Search for the cell housing the specified text and yield its (X, Y) center coordinate. 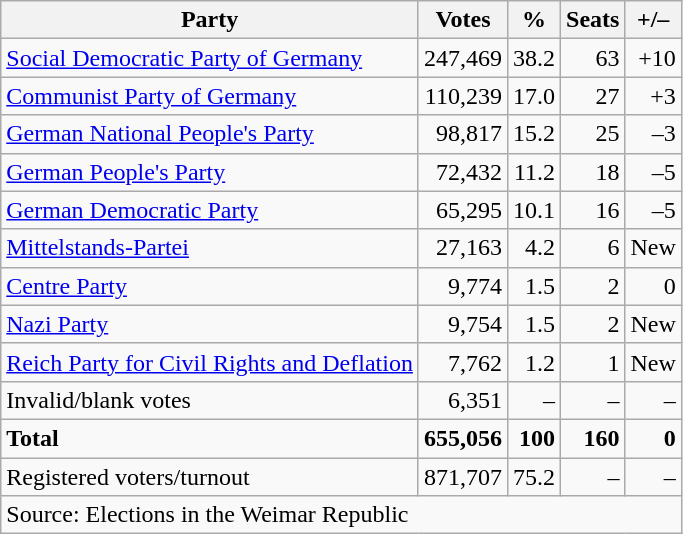
72,432 (462, 172)
Mittelstands-Partei (210, 248)
15.2 (534, 134)
German People's Party (210, 172)
German Democratic Party (210, 210)
4.2 (534, 248)
Seats (593, 20)
160 (593, 438)
9,774 (462, 286)
6 (593, 248)
Invalid/blank votes (210, 400)
1.2 (534, 362)
Party (210, 20)
+/– (653, 20)
% (534, 20)
6,351 (462, 400)
871,707 (462, 477)
10.1 (534, 210)
18 (593, 172)
65,295 (462, 210)
17.0 (534, 96)
63 (593, 58)
100 (534, 438)
655,056 (462, 438)
247,469 (462, 58)
9,754 (462, 324)
Reich Party for Civil Rights and Deflation (210, 362)
Total (210, 438)
+3 (653, 96)
Communist Party of Germany (210, 96)
27 (593, 96)
Centre Party (210, 286)
27,163 (462, 248)
1 (593, 362)
–3 (653, 134)
Votes (462, 20)
Source: Elections in the Weimar Republic (342, 515)
+10 (653, 58)
16 (593, 210)
98,817 (462, 134)
German National People's Party (210, 134)
38.2 (534, 58)
Registered voters/turnout (210, 477)
25 (593, 134)
11.2 (534, 172)
110,239 (462, 96)
7,762 (462, 362)
75.2 (534, 477)
Social Democratic Party of Germany (210, 58)
Nazi Party (210, 324)
